Pinpoint the cell where the given text exists, returning its [X, Y] midpoint coordinate. 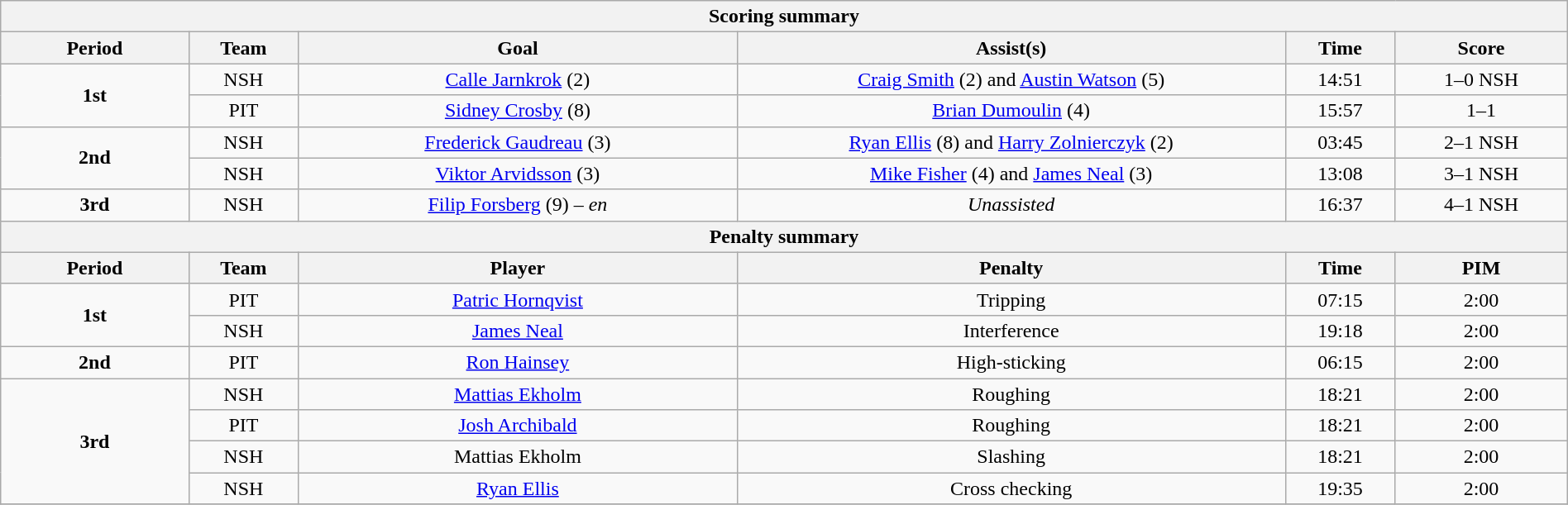
Penalty [1011, 268]
Ryan Ellis [518, 488]
06:15 [1340, 362]
19:35 [1340, 488]
Player [518, 268]
Unassisted [1011, 205]
James Neal [518, 331]
PIM [1481, 268]
Scoring summary [784, 17]
Frederick Gaudreau (3) [518, 142]
07:15 [1340, 299]
Viktor Arvidsson (3) [518, 174]
Assist(s) [1011, 48]
Ryan Ellis (8) and Harry Zolnierczyk (2) [1011, 142]
Goal [518, 48]
2–1 NSH [1481, 142]
03:45 [1340, 142]
Slashing [1011, 457]
4–1 NSH [1481, 205]
Cross checking [1011, 488]
Penalty summary [784, 236]
Interference [1011, 331]
1–0 NSH [1481, 79]
15:57 [1340, 111]
High-sticking [1011, 362]
1–1 [1481, 111]
Brian Dumoulin (4) [1011, 111]
Filip Forsberg (9) – en [518, 205]
13:08 [1340, 174]
Mike Fisher (4) and James Neal (3) [1011, 174]
Calle Jarnkrok (2) [518, 79]
Patric Hornqvist [518, 299]
19:18 [1340, 331]
Score [1481, 48]
16:37 [1340, 205]
Sidney Crosby (8) [518, 111]
Tripping [1011, 299]
14:51 [1340, 79]
Josh Archibald [518, 426]
3–1 NSH [1481, 174]
Ron Hainsey [518, 362]
Craig Smith (2) and Austin Watson (5) [1011, 79]
